Provide the (X, Y) coordinate of the cell's center where the given text is located.  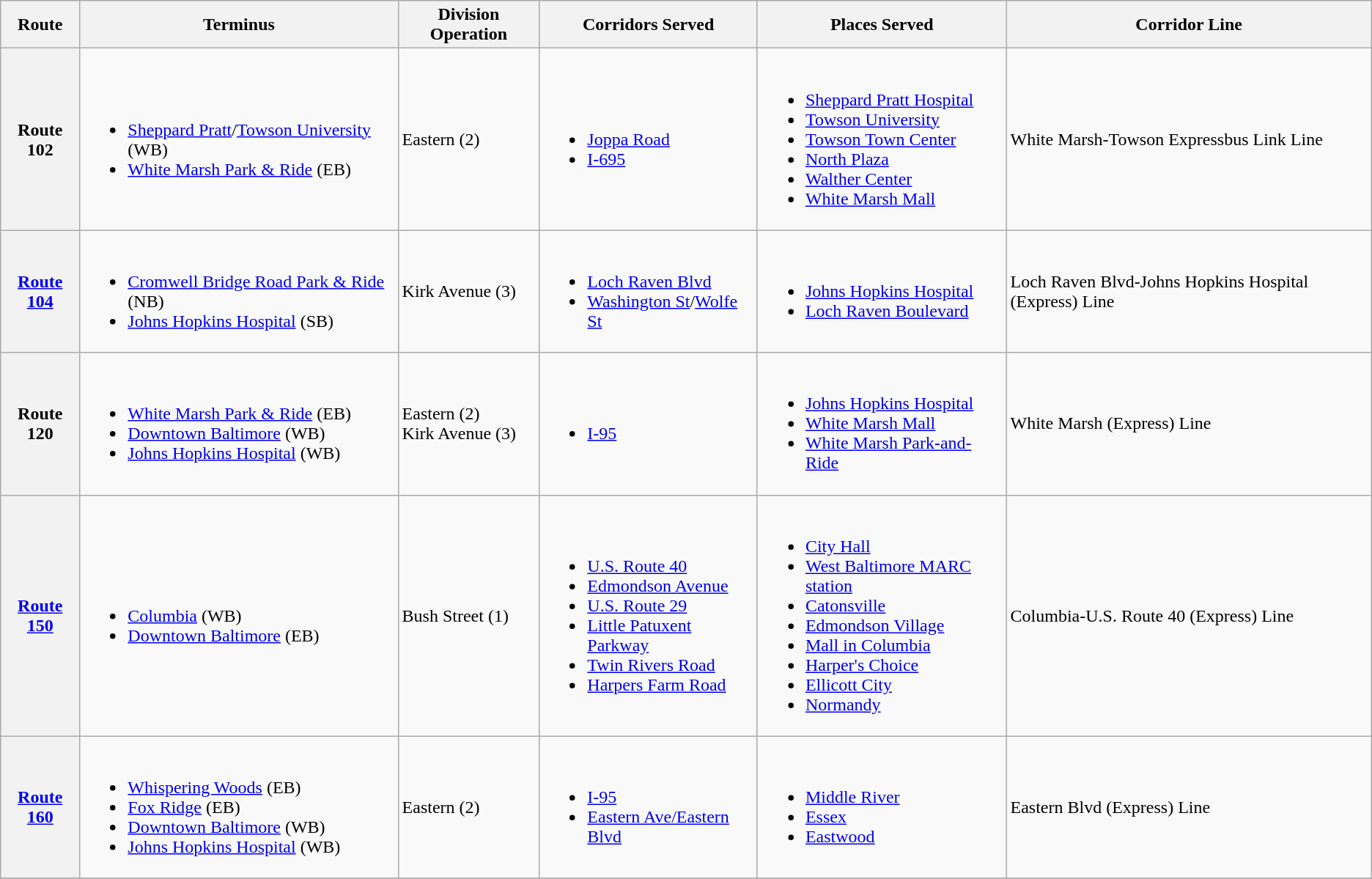
Loch Raven Blvd-Johns Hopkins Hospital (Express) Line (1189, 292)
Corridors Served (649, 25)
White Marsh-Towson Expressbus Link Line (1189, 139)
Middle RiverEssexEastwood (882, 807)
Johns Hopkins HospitalWhite Marsh MallWhite Marsh Park-and-Ride (882, 424)
I-95Eastern Ave/Eastern Blvd (649, 807)
U.S. Route 40Edmondson AvenueU.S. Route 29Little Patuxent ParkwayTwin Rivers RoadHarpers Farm Road (649, 616)
Route 102 (40, 139)
Eastern Blvd (Express) Line (1189, 807)
Johns Hopkins HospitalLoch Raven Boulevard (882, 292)
Columbia-U.S. Route 40 (Express) Line (1189, 616)
Route (40, 25)
I-95 (649, 424)
Columbia (WB)Downtown Baltimore (EB) (239, 616)
City HallWest Baltimore MARC stationCatonsvilleEdmondson VillageMall in ColumbiaHarper's ChoiceEllicott CityNormandy (882, 616)
Joppa RoadI-695 (649, 139)
White Marsh Park & Ride (EB)Downtown Baltimore (WB)Johns Hopkins Hospital (WB) (239, 424)
Corridor Line (1189, 25)
Division Operation (469, 25)
Cromwell Bridge Road Park & Ride (NB)Johns Hopkins Hospital (SB) (239, 292)
Sheppard Pratt HospitalTowson UniversityTowson Town CenterNorth PlazaWalther CenterWhite Marsh Mall (882, 139)
Whispering Woods (EB)Fox Ridge (EB)Downtown Baltimore (WB)Johns Hopkins Hospital (WB) (239, 807)
Route 104 (40, 292)
Sheppard Pratt/Towson University (WB)White Marsh Park & Ride (EB) (239, 139)
Eastern (2)Kirk Avenue (3) (469, 424)
Loch Raven BlvdWashington St/Wolfe St (649, 292)
Route 150 (40, 616)
Terminus (239, 25)
Places Served (882, 25)
Kirk Avenue (3) (469, 292)
Bush Street (1) (469, 616)
Route 160 (40, 807)
White Marsh (Express) Line (1189, 424)
Route 120 (40, 424)
